Return the [x, y] coordinate for the center point of the cell that contains the specified text.  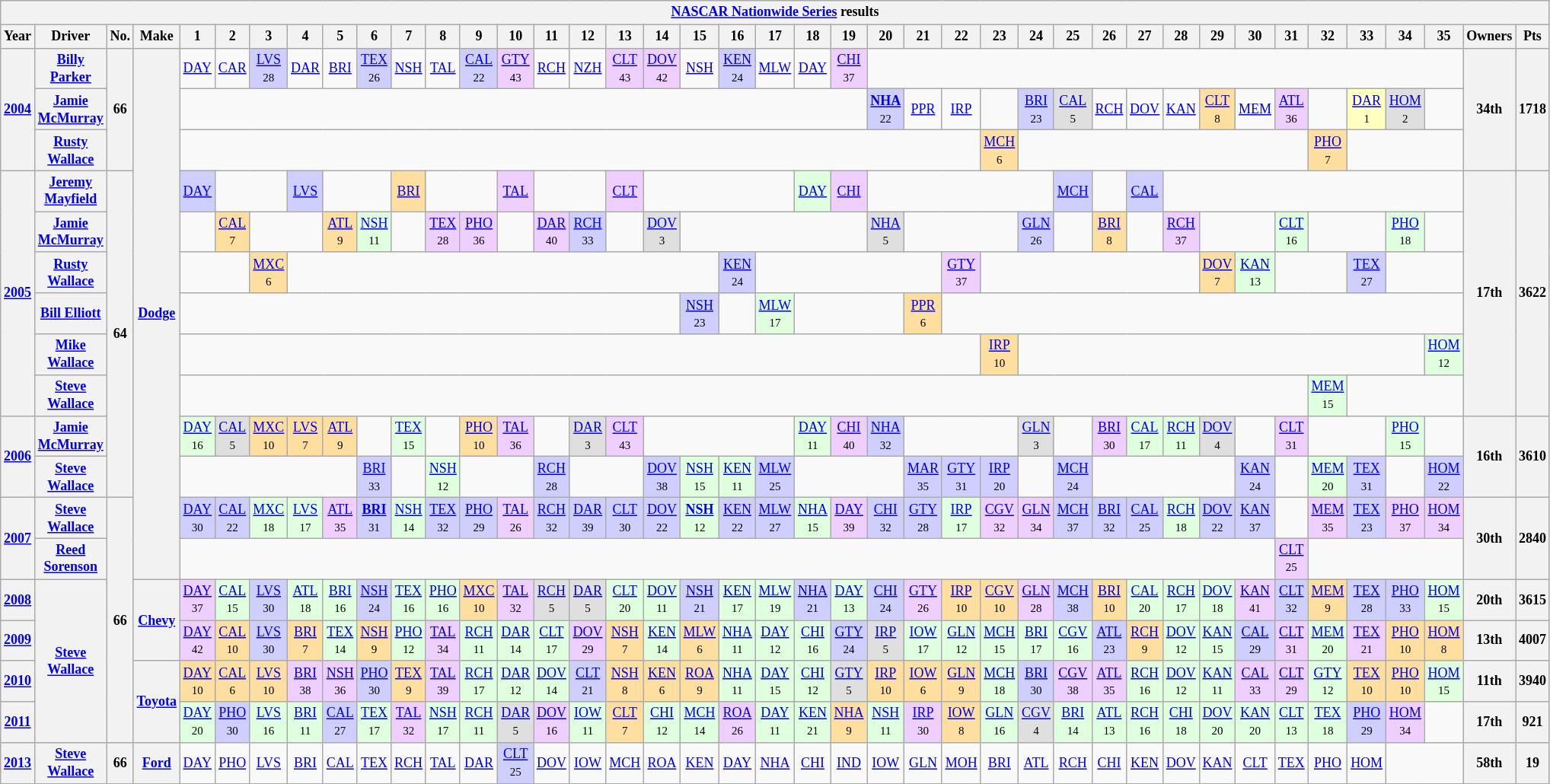
2840 [1533, 537]
PHO7 [1328, 150]
RCH28 [552, 477]
BRI33 [375, 477]
2007 [18, 537]
16th [1489, 457]
BRI14 [1073, 722]
MEM [1255, 110]
DAR39 [588, 518]
DAY12 [775, 640]
RCH32 [552, 518]
33 [1367, 37]
IRP5 [886, 640]
18 [813, 37]
ATL23 [1109, 640]
Dodge [157, 314]
DAY39 [849, 518]
CHI37 [849, 69]
32 [1328, 37]
IND [849, 763]
31 [1291, 37]
TEX14 [340, 640]
10 [516, 37]
DAY16 [197, 436]
KEN21 [813, 722]
CHI32 [886, 518]
921 [1533, 722]
MCH38 [1073, 600]
NSH8 [625, 681]
CAL27 [340, 722]
BRI23 [1037, 110]
DOV38 [662, 477]
LVS17 [306, 518]
GLN [923, 763]
MLW19 [775, 600]
RCH5 [552, 600]
NHA [775, 763]
TAL39 [443, 681]
Billy Parker [70, 69]
DOV11 [662, 600]
NHA9 [849, 722]
KEN11 [738, 477]
2009 [18, 640]
CHI18 [1181, 722]
CLT30 [625, 518]
4 [306, 37]
TEX18 [1328, 722]
KAN41 [1255, 600]
CAL25 [1145, 518]
GTY43 [516, 69]
GLN16 [1000, 722]
CLT17 [552, 640]
DAR40 [552, 232]
Driver [70, 37]
30 [1255, 37]
Make [157, 37]
PHO12 [409, 640]
MCH14 [699, 722]
NZH [588, 69]
5 [340, 37]
13 [625, 37]
TEX26 [375, 69]
CLT32 [1291, 600]
GTY5 [849, 681]
MCH37 [1073, 518]
MEM35 [1328, 518]
TEX27 [1367, 272]
DAR12 [516, 681]
TEX21 [1367, 640]
BRI31 [375, 518]
NSH15 [699, 477]
ATL36 [1291, 110]
BRI8 [1109, 232]
DAY10 [197, 681]
PPR6 [923, 314]
13th [1489, 640]
64 [120, 333]
22 [961, 37]
ATL [1037, 763]
DOV14 [552, 681]
MXC6 [269, 272]
CAL33 [1255, 681]
15 [699, 37]
DAY30 [197, 518]
20 [886, 37]
58th [1489, 763]
BRI11 [306, 722]
8 [443, 37]
2013 [18, 763]
ATL18 [306, 600]
12 [588, 37]
KAN24 [1255, 477]
TEX15 [409, 436]
ATL13 [1109, 722]
IRP20 [1000, 477]
MAR35 [923, 477]
1 [197, 37]
DOV29 [588, 640]
2010 [18, 681]
CHI24 [886, 600]
30th [1489, 537]
CAR [232, 69]
CAL20 [1145, 600]
Jeremy Mayfield [70, 191]
KAN20 [1255, 722]
Owners [1489, 37]
LVS10 [269, 681]
LVS16 [269, 722]
7 [409, 37]
NHA15 [813, 518]
2006 [18, 457]
GLN26 [1037, 232]
TAL36 [516, 436]
CAL7 [232, 232]
TEX16 [409, 600]
LVS28 [269, 69]
16 [738, 37]
24 [1037, 37]
No. [120, 37]
4007 [1533, 640]
CHI16 [813, 640]
NSH7 [625, 640]
IRP17 [961, 518]
MEM9 [1328, 600]
2011 [18, 722]
DAY13 [849, 600]
IOW6 [923, 681]
DAR3 [588, 436]
TEX32 [443, 518]
ROA26 [738, 722]
RCH18 [1181, 518]
9 [479, 37]
Pts [1533, 37]
23 [1000, 37]
KEN22 [738, 518]
17 [775, 37]
ROA9 [699, 681]
PPR [923, 110]
DOV7 [1217, 272]
DOV3 [662, 232]
20th [1489, 600]
DAY20 [197, 722]
DAY15 [775, 681]
BRI32 [1109, 518]
MLW27 [775, 518]
MOH [961, 763]
DAY37 [197, 600]
CGV38 [1073, 681]
CHI40 [849, 436]
CAL15 [232, 600]
GLN28 [1037, 600]
DOV18 [1217, 600]
27 [1145, 37]
DAR1 [1367, 110]
PHO18 [1405, 232]
MLW17 [775, 314]
NHA5 [886, 232]
14 [662, 37]
BRI16 [340, 600]
HOM12 [1443, 355]
NSH21 [699, 600]
CGV10 [1000, 600]
CLT29 [1291, 681]
MCH24 [1073, 477]
DAY42 [197, 640]
ROA [662, 763]
Ford [157, 763]
Year [18, 37]
IOW11 [588, 722]
BRI10 [1109, 600]
NSH24 [375, 600]
TEX31 [1367, 477]
CLT7 [625, 722]
KAN15 [1217, 640]
TAL26 [516, 518]
GTY28 [923, 518]
MCH6 [1000, 150]
11 [552, 37]
3610 [1533, 457]
DOV20 [1217, 722]
3615 [1533, 600]
NASCAR Nationwide Series results [775, 12]
Reed Sorenson [70, 559]
11th [1489, 681]
TEX17 [375, 722]
LVS7 [306, 436]
CGV32 [1000, 518]
26 [1109, 37]
GLN3 [1037, 436]
KAN37 [1255, 518]
CGV4 [1037, 722]
NSH14 [409, 518]
GLN12 [961, 640]
GTY12 [1328, 681]
CLT20 [625, 600]
1718 [1533, 110]
34th [1489, 110]
2004 [18, 110]
KEN6 [662, 681]
28 [1181, 37]
HOM22 [1443, 477]
CLT21 [588, 681]
HOM [1367, 763]
CLT16 [1291, 232]
Chevy [157, 620]
DAR14 [516, 640]
3 [269, 37]
3622 [1533, 293]
MXC18 [269, 518]
34 [1405, 37]
NSH23 [699, 314]
IRP [961, 110]
KAN13 [1255, 272]
21 [923, 37]
25 [1073, 37]
RCH9 [1145, 640]
TEX10 [1367, 681]
IOW8 [961, 722]
BRI7 [306, 640]
DOV42 [662, 69]
PHO37 [1405, 518]
KAN11 [1217, 681]
MLW6 [699, 640]
RCH37 [1181, 232]
DOV4 [1217, 436]
IRP30 [923, 722]
NHA21 [813, 600]
PHO16 [443, 600]
NSH17 [443, 722]
TEX9 [409, 681]
NSH36 [340, 681]
NSH9 [375, 640]
MEM15 [1328, 395]
DOV16 [552, 722]
6 [375, 37]
MCH15 [1000, 640]
PHO36 [479, 232]
CLT13 [1291, 722]
IOW17 [923, 640]
TEX23 [1367, 518]
CAL6 [232, 681]
PHO15 [1405, 436]
CGV16 [1073, 640]
GTY26 [923, 600]
CAL29 [1255, 640]
2 [232, 37]
35 [1443, 37]
MCH18 [1000, 681]
KEN17 [738, 600]
GTY31 [961, 477]
CAL10 [232, 640]
CLT8 [1217, 110]
KEN14 [662, 640]
Mike Wallace [70, 355]
BRI38 [306, 681]
MLW [775, 69]
HOM2 [1405, 110]
29 [1217, 37]
BRI17 [1037, 640]
PHO33 [1405, 600]
NHA22 [886, 110]
TAL34 [443, 640]
NHA32 [886, 436]
RCH33 [588, 232]
GLN9 [961, 681]
3940 [1533, 681]
CAL17 [1145, 436]
Toyota [157, 702]
GLN34 [1037, 518]
GTY37 [961, 272]
2008 [18, 600]
2005 [18, 293]
MLW25 [775, 477]
HOM8 [1443, 640]
Bill Elliott [70, 314]
GTY24 [849, 640]
